Capture the cell that displays the provided text and extract its [x, y] central coordinate. 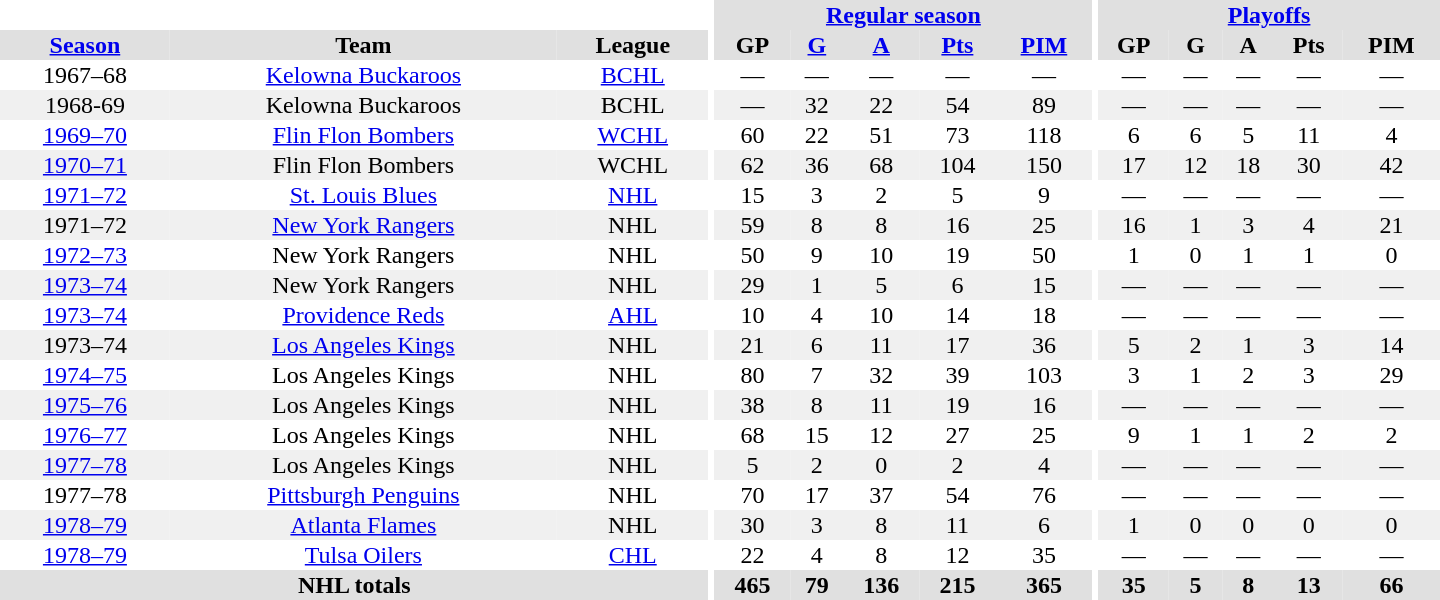
1972–73 [85, 255]
70 [752, 495]
59 [752, 225]
13 [1309, 585]
Team [364, 45]
7 [816, 375]
1970–71 [85, 165]
89 [1044, 105]
118 [1044, 135]
66 [1392, 585]
Atlanta Flames [364, 525]
NHL totals [354, 585]
1969–70 [85, 135]
51 [881, 135]
37 [881, 495]
60 [752, 135]
80 [752, 375]
62 [752, 165]
Regular season [903, 15]
365 [1044, 585]
79 [816, 585]
League [633, 45]
215 [957, 585]
Season [85, 45]
42 [1392, 165]
1976–77 [85, 435]
104 [957, 165]
Playoffs [1269, 15]
76 [1044, 495]
103 [1044, 375]
38 [752, 405]
St. Louis Blues [364, 195]
150 [1044, 165]
AHL [633, 315]
465 [752, 585]
39 [957, 375]
136 [881, 585]
Providence Reds [364, 315]
27 [957, 435]
1967–68 [85, 75]
1974–75 [85, 375]
Pittsburgh Penguins [364, 495]
1975–76 [85, 405]
73 [957, 135]
1968-69 [85, 105]
Tulsa Oilers [364, 555]
CHL [633, 555]
